Detect which cell encompasses the target text, then output its [X, Y] center coordinate. 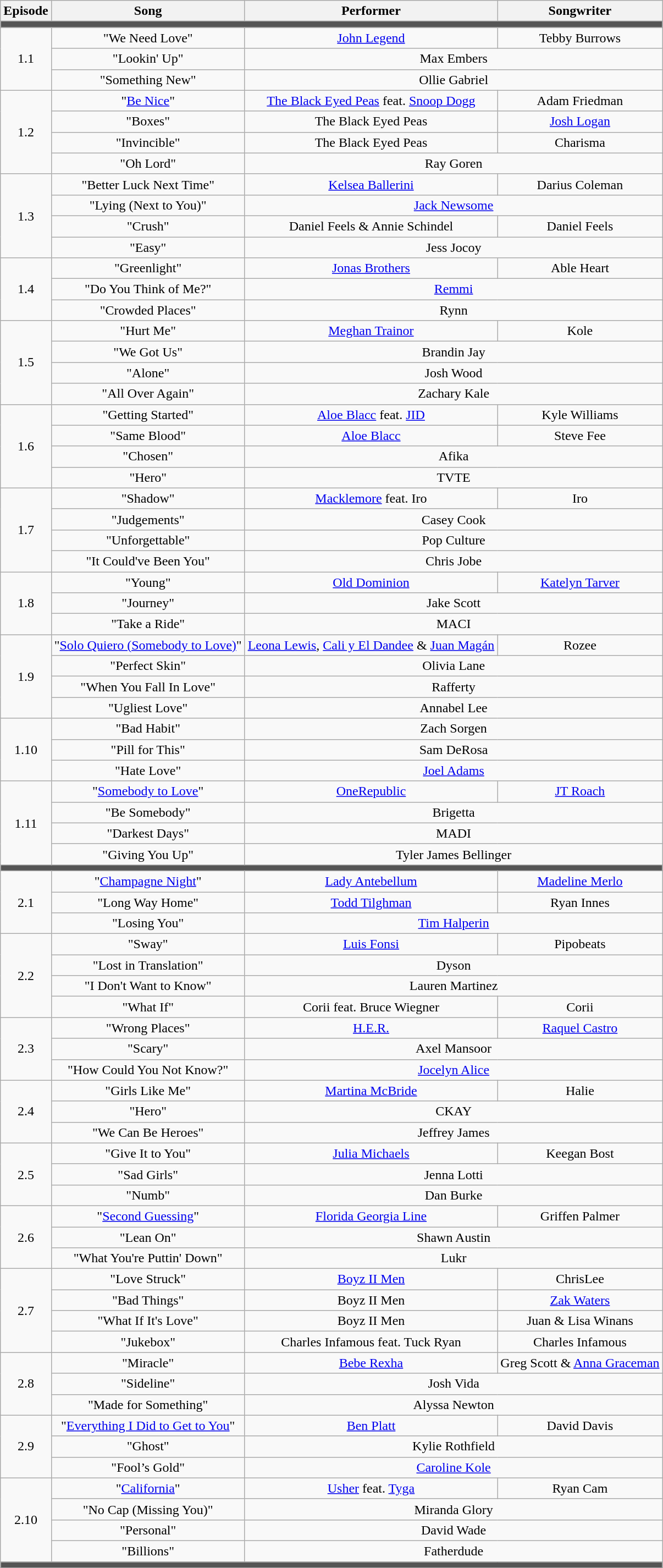
"Greenlight" [148, 268]
"Sway" [148, 944]
"Miracle" [148, 1363]
David Davis [580, 1426]
Tyler James Bellinger [454, 854]
"Giving You Up" [148, 854]
Fatherdude [454, 1551]
1.8 [26, 603]
"We Need Love" [148, 38]
Bebe Rexha [371, 1363]
Ryan Cam [580, 1488]
Griffen Palmer [580, 1216]
"Everything I Did to Get to You" [148, 1426]
"Shadow" [148, 498]
"It Could've Been You" [148, 561]
John Legend [371, 38]
TVTE [454, 477]
MACI [454, 624]
"Love Struck" [148, 1279]
2.2 [26, 976]
Ollie Gabriel [454, 80]
Luis Fonsi [371, 944]
Ray Goren [454, 163]
Jonas Brothers [371, 268]
"Girls Like Me" [148, 1091]
"Be Nice" [148, 101]
Annabel Lee [454, 708]
ChrisLee [580, 1279]
"Lookin' Up" [148, 59]
Able Heart [580, 268]
Charisma [580, 142]
Katelyn Tarver [580, 582]
"When You Fall In Love" [148, 687]
"Be Somebody" [148, 812]
Halie [580, 1091]
"Journey" [148, 603]
"Sideline" [148, 1384]
"What You're Puttin' Down" [148, 1258]
Ryan Innes [580, 903]
Florida Georgia Line [371, 1216]
"Pill for This" [148, 750]
Zak Waters [580, 1300]
"Billions" [148, 1551]
Rozee [580, 645]
2.3 [26, 1049]
Old Dominion [371, 582]
Dan Burke [454, 1195]
"Ugliest Love" [148, 708]
Pipobeats [580, 944]
1.9 [26, 676]
"Long Way Home" [148, 903]
Sam DeRosa [454, 750]
1.6 [26, 446]
2.5 [26, 1174]
Keegan Bost [580, 1153]
Martina McBride [371, 1091]
Alyssa Newton [454, 1405]
Brigetta [454, 812]
Iro [580, 498]
Corii [580, 1007]
Songwriter [580, 11]
"We Can Be Heroes" [148, 1132]
"How Could You Not Know?" [148, 1070]
"Champagne Night" [148, 881]
"Judgements" [148, 519]
"Ghost" [148, 1446]
Juan & Lisa Winans [580, 1321]
Meghan Trainor [371, 331]
Daniel Feels [580, 226]
Todd Tilghman [371, 903]
Daniel Feels & Annie Schindel [371, 226]
"Numb" [148, 1195]
Brandin Jay [454, 352]
"Lean On" [148, 1237]
Zachary Kale [454, 394]
Joel Adams [454, 771]
"What If It's Love" [148, 1321]
1.5 [26, 362]
"Young" [148, 582]
Raquel Castro [580, 1028]
"Jukebox" [148, 1342]
Darius Coleman [580, 184]
"Wrong Places" [148, 1028]
1.10 [26, 750]
The Black Eyed Peas feat. Snoop Dogg [371, 101]
2.1 [26, 902]
Ben Platt [371, 1426]
Caroline Kole [454, 1467]
1.4 [26, 289]
Tim Halperin [454, 923]
Charles Infamous feat. Tuck Ryan [371, 1342]
"Easy" [148, 247]
Rafferty [454, 687]
"We Got Us" [148, 352]
Steve Fee [580, 436]
Aloe Blacc [371, 436]
Performer [371, 11]
"Personal" [148, 1530]
Tebby Burrows [580, 38]
Miranda Glory [454, 1509]
Madeline Merlo [580, 881]
Jocelyn Alice [454, 1070]
"Second Guessing" [148, 1216]
Usher feat. Tyga [371, 1488]
"Give It to You" [148, 1153]
Josh Vida [454, 1384]
"Crush" [148, 226]
Zach Sorgen [454, 729]
Kylie Rothfield [454, 1446]
Jenna Lotti [454, 1174]
"No Cap (Missing You)" [148, 1509]
Jack Newsome [454, 205]
"I Don't Want to Know" [148, 986]
2.8 [26, 1384]
Lauren Martinez [454, 986]
Rynn [454, 310]
Macklemore feat. Iro [371, 498]
Kelsea Ballerini [371, 184]
"California" [148, 1488]
"Sad Girls" [148, 1174]
2.6 [26, 1237]
Lukr [454, 1258]
Song [148, 11]
Adam Friedman [580, 101]
Dyson [454, 965]
Kyle Williams [580, 415]
"Unforgettable" [148, 540]
Chris Jobe [454, 561]
"Lying (Next to You)" [148, 205]
"Something New" [148, 80]
1.11 [26, 823]
H.E.R. [371, 1028]
1.7 [26, 530]
Lady Antebellum [371, 881]
"All Over Again" [148, 394]
"Chosen" [148, 456]
1.1 [26, 59]
"Oh Lord" [148, 163]
"Bad Things" [148, 1300]
JT Roach [580, 791]
Josh Wood [454, 373]
Shawn Austin [454, 1237]
"Fool’s Gold" [148, 1467]
Kole [580, 331]
Charles Infamous [580, 1342]
"Bad Habit" [148, 729]
Episode [26, 11]
"Made for Something" [148, 1405]
"Somebody to Love" [148, 791]
"Invincible" [148, 142]
"Perfect Skin" [148, 666]
Corii feat. Bruce Wiegner [371, 1007]
"Hurt Me" [148, 331]
"Getting Started" [148, 415]
Jess Jocoy [454, 247]
David Wade [454, 1530]
2.7 [26, 1311]
Casey Cook [454, 519]
Leona Lewis, Cali y El Dandee & Juan Magán [371, 645]
"Take a Ride" [148, 624]
"Boxes" [148, 122]
Aloe Blacc feat. JID [371, 415]
"Scary" [148, 1049]
"Darkest Days" [148, 833]
2.4 [26, 1112]
"Hate Love" [148, 771]
Jake Scott [454, 603]
"Better Luck Next Time" [148, 184]
2.9 [26, 1446]
CKAY [454, 1112]
1.3 [26, 216]
"Alone" [148, 373]
"Do You Think of Me?" [148, 289]
Jeffrey James [454, 1132]
Remmi [454, 289]
Max Embers [454, 59]
MADI [454, 833]
Pop Culture [454, 540]
2.10 [26, 1520]
Julia Michaels [371, 1153]
Axel Mansoor [454, 1049]
"Losing You" [148, 923]
1.2 [26, 132]
Greg Scott & Anna Graceman [580, 1363]
"Lost in Translation" [148, 965]
Olivia Lane [454, 666]
Afika [454, 456]
Josh Logan [580, 122]
"Crowded Places" [148, 310]
"Solo Quiero (Somebody to Love)" [148, 645]
"What If" [148, 1007]
OneRepublic [371, 791]
"Same Blood" [148, 436]
